Locate the cell with the specified text and output its [x, y] center coordinate. 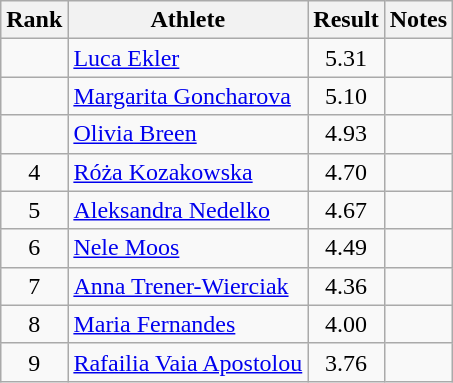
Luca Ekler [188, 58]
Anna Trener-Wierciak [188, 286]
3.76 [346, 362]
Athlete [188, 20]
Olivia Breen [188, 134]
5 [34, 210]
Rafailia Vaia Apostolou [188, 362]
4 [34, 172]
5.10 [346, 96]
5.31 [346, 58]
Result [346, 20]
Notes [418, 20]
Margarita Goncharova [188, 96]
9 [34, 362]
Róża Kozakowska [188, 172]
4.36 [346, 286]
7 [34, 286]
4.49 [346, 248]
Aleksandra Nedelko [188, 210]
4.00 [346, 324]
4.70 [346, 172]
Rank [34, 20]
Maria Fernandes [188, 324]
4.67 [346, 210]
6 [34, 248]
4.93 [346, 134]
Nele Moos [188, 248]
8 [34, 324]
